From the cell containing the given text, extract its center point as [X, Y] coordinate. 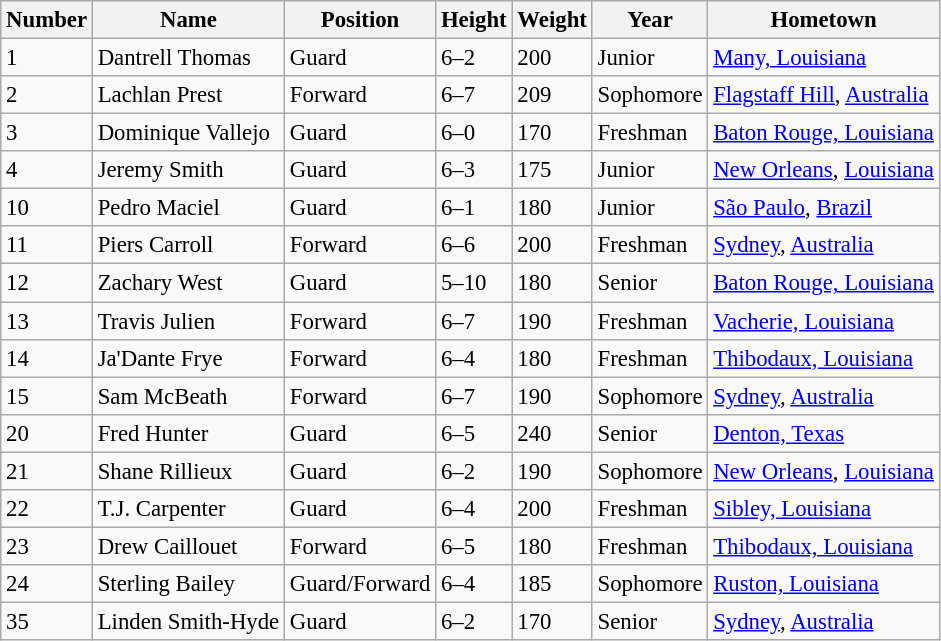
Guard/Forward [360, 584]
Zachary West [188, 283]
T.J. Carpenter [188, 509]
Position [360, 20]
Travis Julien [188, 321]
6–1 [474, 208]
Dantrell Thomas [188, 58]
Height [474, 20]
11 [47, 245]
6–3 [474, 170]
Piers Carroll [188, 245]
Weight [552, 20]
209 [552, 95]
35 [47, 621]
10 [47, 208]
Flagstaff Hill, Australia [824, 95]
3 [47, 133]
13 [47, 321]
2 [47, 95]
Vacherie, Louisiana [824, 321]
6–0 [474, 133]
Lachlan Prest [188, 95]
21 [47, 471]
Year [650, 20]
Ja'Dante Frye [188, 358]
Denton, Texas [824, 433]
15 [47, 396]
22 [47, 509]
Name [188, 20]
Sibley, Louisiana [824, 509]
5–10 [474, 283]
175 [552, 170]
Many, Louisiana [824, 58]
Linden Smith-Hyde [188, 621]
12 [47, 283]
Fred Hunter [188, 433]
Ruston, Louisiana [824, 584]
Dominique Vallejo [188, 133]
Drew Caillouet [188, 546]
24 [47, 584]
4 [47, 170]
Hometown [824, 20]
185 [552, 584]
Sam McBeath [188, 396]
1 [47, 58]
20 [47, 433]
Jeremy Smith [188, 170]
Number [47, 20]
240 [552, 433]
Shane Rillieux [188, 471]
Pedro Maciel [188, 208]
14 [47, 358]
23 [47, 546]
São Paulo, Brazil [824, 208]
6–6 [474, 245]
Sterling Bailey [188, 584]
